Capture the cell that displays the provided text and extract its [x, y] central coordinate. 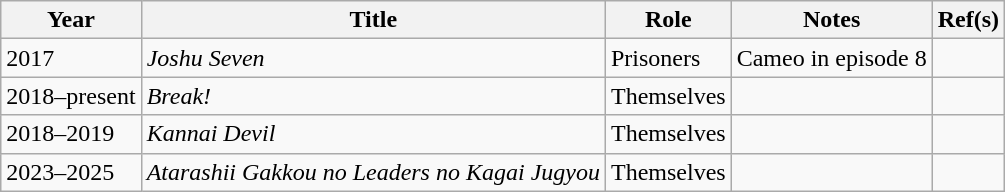
Prisoners [668, 58]
2023–2025 [71, 172]
Break! [373, 96]
Joshu Seven [373, 58]
2018–2019 [71, 134]
Title [373, 20]
Notes [832, 20]
Ref(s) [968, 20]
Year [71, 20]
Atarashii Gakkou no Leaders no Kagai Jugyou [373, 172]
2018–present [71, 96]
Cameo in episode 8 [832, 58]
Role [668, 20]
Kannai Devil [373, 134]
2017 [71, 58]
